Return the (x, y) coordinate for the center point of the cell that contains the specified text.  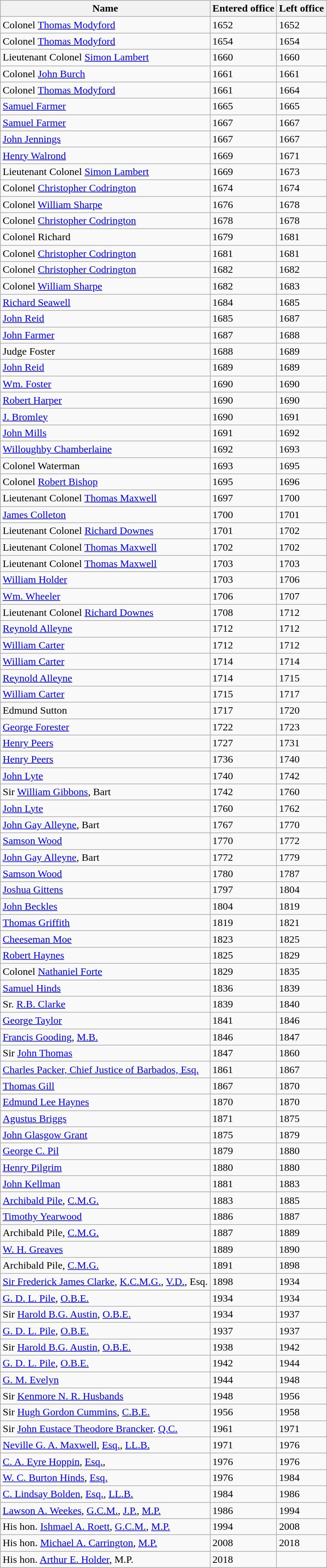
1787 (302, 874)
1841 (244, 1021)
Neville G. A. Maxwell, Esq., LL.B. (106, 1445)
1696 (302, 482)
1840 (302, 1004)
Sir John Eustace Theodore Brancker. Q.C. (106, 1429)
Wm. Wheeler (106, 596)
Sir Frederick James Clarke, K.C.M.G., V.D., Esq. (106, 1282)
1708 (244, 612)
Sir John Thomas (106, 1053)
1885 (302, 1200)
Colonel Robert Bishop (106, 482)
1861 (244, 1070)
1797 (244, 890)
1836 (244, 988)
Charles Packer, Chief Justice of Barbados, Esq. (106, 1070)
Entered office (244, 9)
Francis Gooding, M.B. (106, 1037)
C. A. Eyre Hoppin, Esq., (106, 1461)
1684 (244, 302)
Colonel Richard (106, 237)
1731 (302, 743)
Colonel Waterman (106, 465)
Name (106, 9)
1736 (244, 760)
John Jennings (106, 139)
George Taylor (106, 1021)
Willoughby Chamberlaine (106, 449)
Joshua Gittens (106, 890)
1823 (244, 939)
J. Bromley (106, 416)
1679 (244, 237)
Colonel John Burch (106, 74)
James Colleton (106, 515)
Edmund Lee Haynes (106, 1102)
Left office (302, 9)
Thomas Gill (106, 1086)
1779 (302, 857)
Sr. R.B. Clarke (106, 1004)
Lawson A. Weekes, G.C.M., J.P., M.P. (106, 1510)
Robert Haynes (106, 955)
John Farmer (106, 335)
Robert Harper (106, 400)
1683 (302, 286)
George Forester (106, 727)
His hon. Arthur E. Holder, M.P. (106, 1559)
Thomas Griffith (106, 923)
1697 (244, 498)
G. M. Evelyn (106, 1380)
Henry Walrond (106, 155)
1835 (302, 971)
1720 (302, 710)
His hon. Michael A. Carrington, M.P. (106, 1543)
1821 (302, 923)
W. H. Greaves (106, 1249)
1723 (302, 727)
Sir William Gibbons, Bart (106, 792)
Edmund Sutton (106, 710)
1871 (244, 1119)
John Beckles (106, 906)
1676 (244, 205)
John Mills (106, 433)
1673 (302, 172)
1958 (302, 1412)
John Kellman (106, 1184)
1881 (244, 1184)
1891 (244, 1266)
1727 (244, 743)
Cheeseman Moe (106, 939)
1938 (244, 1347)
William Holder (106, 580)
1762 (302, 808)
Wm. Foster (106, 384)
Sir Kenmore N. R. Husbands (106, 1396)
1961 (244, 1429)
1767 (244, 825)
1671 (302, 155)
Sir Hugh Gordon Cummins, C.B.E. (106, 1412)
W. C. Burton Hinds, Esq. (106, 1478)
Henry Pilgrim (106, 1167)
1707 (302, 596)
1722 (244, 727)
Richard Seawell (106, 302)
George C. Pil (106, 1151)
John Glasgow Grant (106, 1135)
1886 (244, 1216)
Colonel Nathaniel Forte (106, 971)
1890 (302, 1249)
1664 (302, 90)
His hon. Ishmael A. Roett, G.C.M., M.P. (106, 1527)
1860 (302, 1053)
C. Lindsay Bolden, Esq., LL.B. (106, 1494)
Samuel Hinds (106, 988)
Timothy Yearwood (106, 1216)
Judge Foster (106, 351)
1780 (244, 874)
Agustus Briggs (106, 1119)
